Extract the [x, y] coordinate from the center of the cell holding the provided text.  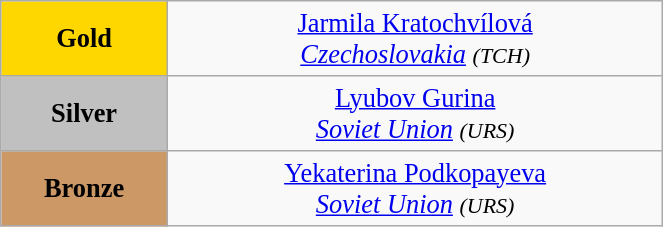
Jarmila KratochvílováCzechoslovakia (TCH) [414, 38]
Lyubov GurinaSoviet Union (URS) [414, 112]
Silver [84, 112]
Bronze [84, 188]
Yekaterina PodkopayevaSoviet Union (URS) [414, 188]
Gold [84, 38]
